Output the [x, y] coordinate of the center of the cell containing the given text.  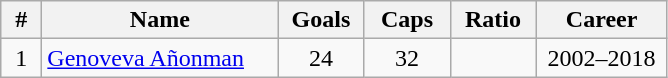
Genoveva Añonman [160, 58]
Goals [321, 20]
Ratio [493, 20]
Name [160, 20]
1 [22, 58]
2002–2018 [602, 58]
32 [407, 58]
24 [321, 58]
Caps [407, 20]
# [22, 20]
Career [602, 20]
